Capture the cell that displays the provided text and extract its [x, y] central coordinate. 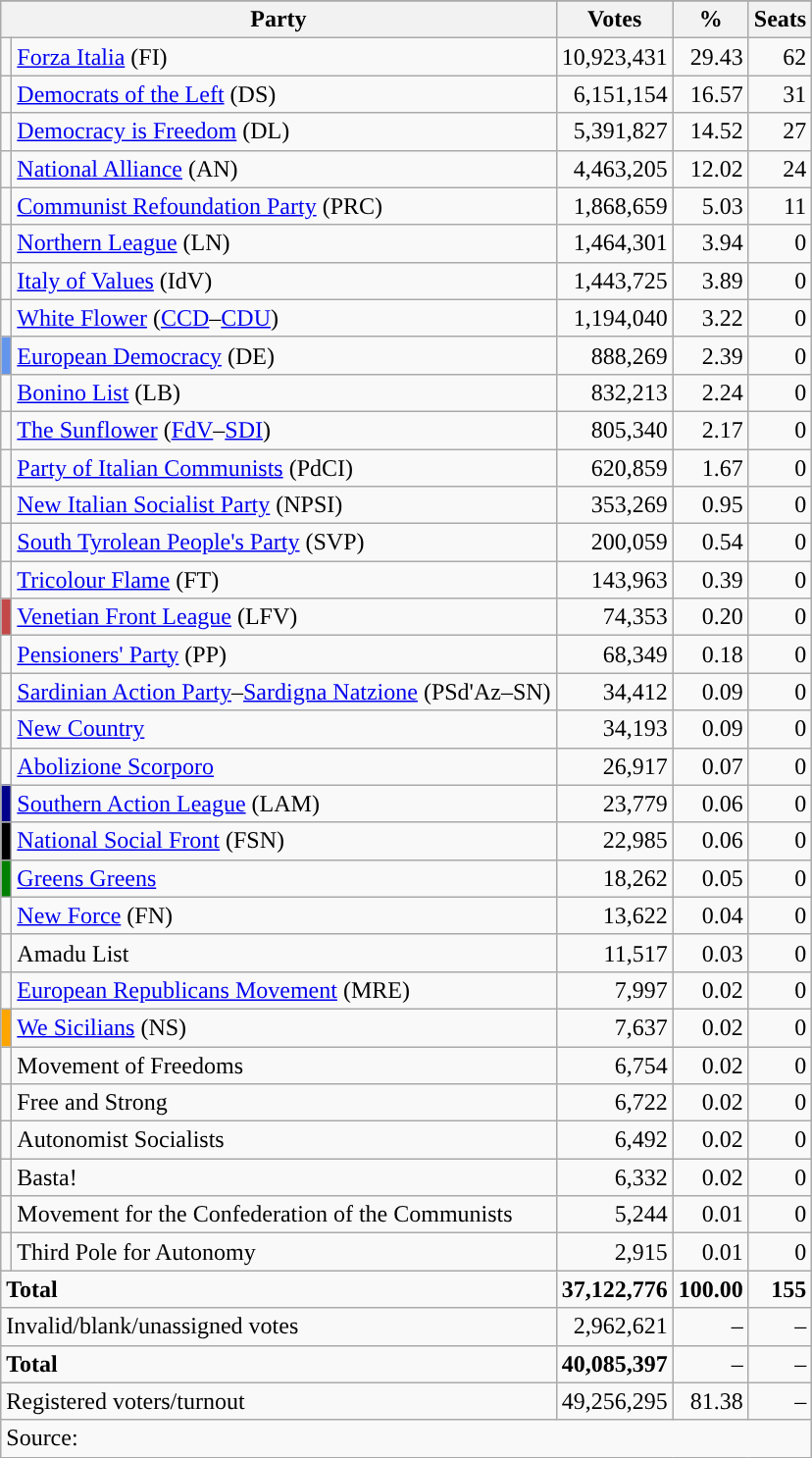
68,349 [614, 654]
24 [780, 169]
0.07 [710, 766]
34,193 [614, 729]
1,868,659 [614, 206]
81.38 [710, 1401]
1,443,725 [614, 281]
2,915 [614, 1252]
5,244 [614, 1215]
Basta! [284, 1177]
2.24 [710, 392]
0.05 [710, 878]
0.18 [710, 654]
New Italian Socialist Party (NPSI) [284, 505]
0.03 [710, 953]
Greens Greens [284, 878]
23,779 [614, 804]
5,391,827 [614, 131]
Tricolour Flame (FT) [284, 580]
2,962,621 [614, 1327]
49,256,295 [614, 1401]
2.17 [710, 430]
143,963 [614, 580]
6,151,154 [614, 94]
7,997 [614, 990]
4,463,205 [614, 169]
1,194,040 [614, 318]
Seats [780, 20]
Amadu List [284, 953]
6,492 [614, 1140]
11,517 [614, 953]
Free and Strong [284, 1103]
Movement of Freedoms [284, 1065]
Autonomist Socialists [284, 1140]
3.94 [710, 243]
3.89 [710, 281]
National Social Front (FSN) [284, 841]
Pensioners' Party (PP) [284, 654]
Bonino List (LB) [284, 392]
White Flower (CCD–CDU) [284, 318]
2.39 [710, 355]
12.02 [710, 169]
888,269 [614, 355]
13,622 [614, 915]
0.04 [710, 915]
We Sicilians (NS) [284, 1027]
European Republicans Movement (MRE) [284, 990]
New Force (FN) [284, 915]
40,085,397 [614, 1364]
27 [780, 131]
The Sunflower (FdV–SDI) [284, 430]
74,353 [614, 617]
6,722 [614, 1103]
0.95 [710, 505]
11 [780, 206]
37,122,776 [614, 1289]
1.67 [710, 468]
Registered voters/turnout [279, 1401]
16.57 [710, 94]
Southern Action League (LAM) [284, 804]
Votes [614, 20]
620,859 [614, 468]
South Tyrolean People's Party (SVP) [284, 543]
6,332 [614, 1177]
Invalid/blank/unassigned votes [279, 1327]
Northern League (LN) [284, 243]
6,754 [614, 1065]
155 [780, 1289]
18,262 [614, 878]
Party [279, 20]
Democracy is Freedom (DL) [284, 131]
Third Pole for Autonomy [284, 1252]
National Alliance (AN) [284, 169]
29.43 [710, 57]
Movement for the Confederation of the Communists [284, 1215]
Democrats of the Left (DS) [284, 94]
7,637 [614, 1027]
62 [780, 57]
Source: [406, 1438]
Communist Refoundation Party (PRC) [284, 206]
26,917 [614, 766]
5.03 [710, 206]
200,059 [614, 543]
Forza Italia (FI) [284, 57]
Party of Italian Communists (PdCI) [284, 468]
10,923,431 [614, 57]
New Country [284, 729]
1,464,301 [614, 243]
0.39 [710, 580]
0.20 [710, 617]
34,412 [614, 692]
Venetian Front League (LFV) [284, 617]
3.22 [710, 318]
% [710, 20]
Sardinian Action Party–Sardigna Natzione (PSd'Az–SN) [284, 692]
14.52 [710, 131]
22,985 [614, 841]
0.54 [710, 543]
31 [780, 94]
Abolizione Scorporo [284, 766]
100.00 [710, 1289]
European Democracy (DE) [284, 355]
Italy of Values (IdV) [284, 281]
832,213 [614, 392]
353,269 [614, 505]
805,340 [614, 430]
